Extract the (X, Y) coordinate from the center of the cell holding the provided text.  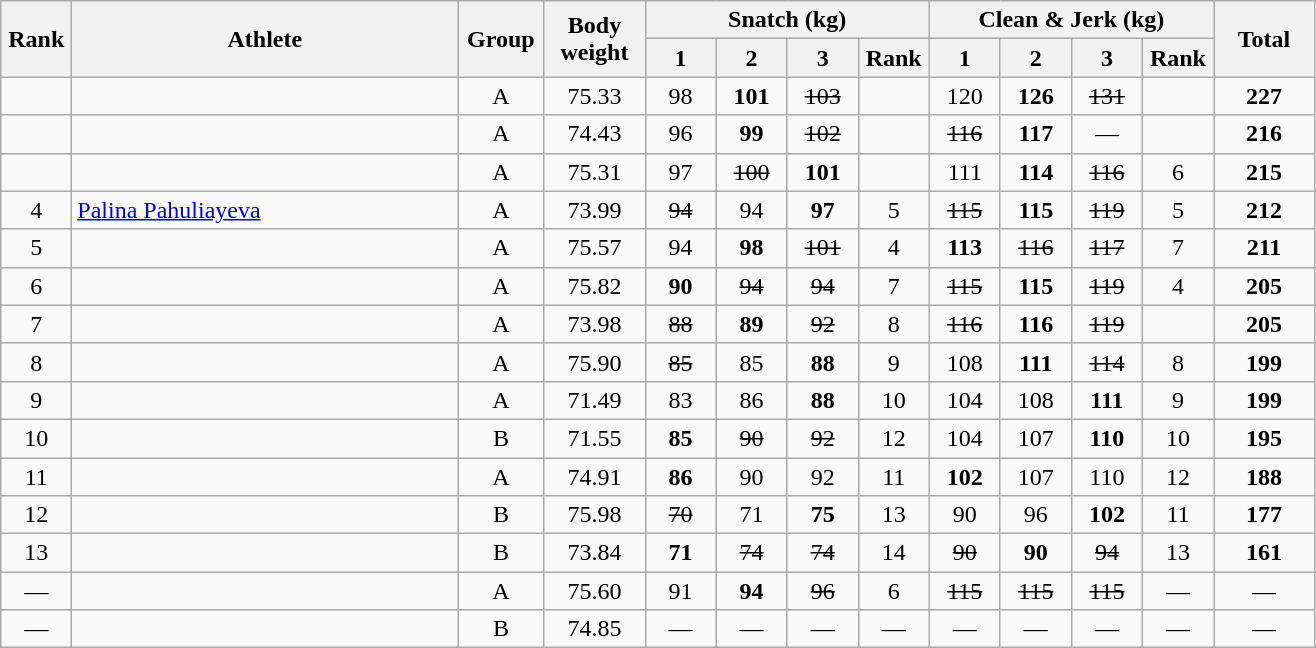
75.90 (594, 362)
Athlete (265, 39)
75.60 (594, 591)
14 (894, 553)
91 (680, 591)
188 (1264, 477)
Total (1264, 39)
75.82 (594, 286)
161 (1264, 553)
103 (822, 96)
113 (964, 248)
216 (1264, 134)
177 (1264, 515)
100 (752, 172)
74.43 (594, 134)
75.31 (594, 172)
99 (752, 134)
73.98 (594, 324)
74.91 (594, 477)
75 (822, 515)
195 (1264, 438)
75.57 (594, 248)
Snatch (kg) (787, 20)
Body weight (594, 39)
227 (1264, 96)
215 (1264, 172)
73.84 (594, 553)
Palina Pahuliayeva (265, 210)
74.85 (594, 629)
75.98 (594, 515)
Group (501, 39)
89 (752, 324)
70 (680, 515)
73.99 (594, 210)
71.55 (594, 438)
71.49 (594, 400)
Clean & Jerk (kg) (1071, 20)
131 (1106, 96)
212 (1264, 210)
83 (680, 400)
120 (964, 96)
75.33 (594, 96)
211 (1264, 248)
126 (1036, 96)
